Provide the (x, y) coordinate of the cell's center where the given text is located.  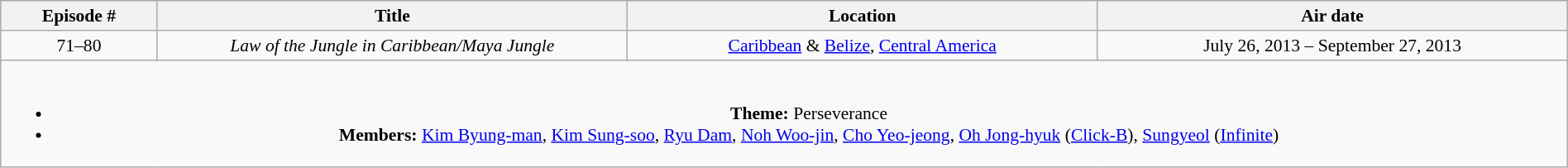
Law of the Jungle in Caribbean/Maya Jungle (392, 46)
Theme: PerseveranceMembers: Kim Byung-man, Kim Sung-soo, Ryu Dam, Noh Woo-jin, Cho Yeo-jeong, Oh Jong-hyuk (Click-B), Sungyeol (Infinite) (784, 113)
Location (863, 16)
Title (392, 16)
July 26, 2013 – September 27, 2013 (1332, 46)
71–80 (79, 46)
Caribbean & Belize, Central America (863, 46)
Episode # (79, 16)
Air date (1332, 16)
